Capture the cell that displays the provided text and extract its [x, y] central coordinate. 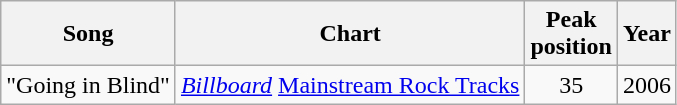
Billboard Mainstream Rock Tracks [350, 85]
35 [571, 85]
Peakposition [571, 34]
Song [88, 34]
Chart [350, 34]
"Going in Blind" [88, 85]
2006 [646, 85]
Year [646, 34]
